For the text-containing cell, return its midpoint in (X, Y) coordinate format. 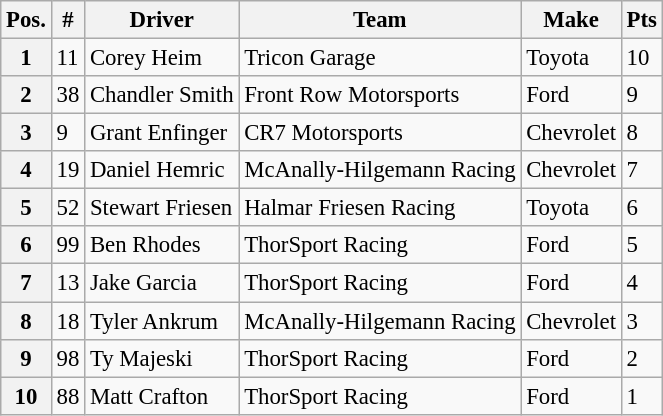
Ben Rhodes (162, 245)
Corey Heim (162, 58)
CR7 Motorsports (380, 133)
13 (68, 283)
Pos. (26, 20)
Tricon Garage (380, 58)
98 (68, 358)
Team (380, 20)
Chandler Smith (162, 95)
38 (68, 95)
Make (571, 20)
Daniel Hemric (162, 170)
Pts (642, 20)
Halmar Friesen Racing (380, 208)
# (68, 20)
Driver (162, 20)
11 (68, 58)
Ty Majeski (162, 358)
Front Row Motorsports (380, 95)
18 (68, 321)
Tyler Ankrum (162, 321)
52 (68, 208)
88 (68, 396)
Grant Enfinger (162, 133)
Stewart Friesen (162, 208)
Matt Crafton (162, 396)
99 (68, 245)
Jake Garcia (162, 283)
19 (68, 170)
